Scan for the cell matching the given text and deliver its (x, y) coordinate at center. 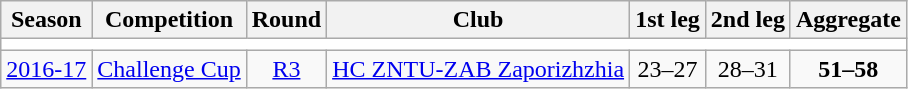
Round (286, 20)
Club (478, 20)
Season (46, 20)
Aggregate (848, 20)
Competition (169, 20)
HC ZNTU-ZAB Zaporizhzhia (478, 69)
51–58 (848, 69)
1st leg (668, 20)
23–27 (668, 69)
28–31 (748, 69)
R3 (286, 69)
Challenge Cup (169, 69)
2nd leg (748, 20)
2016-17 (46, 69)
